Output the [x, y] coordinate of the center of the cell containing the given text.  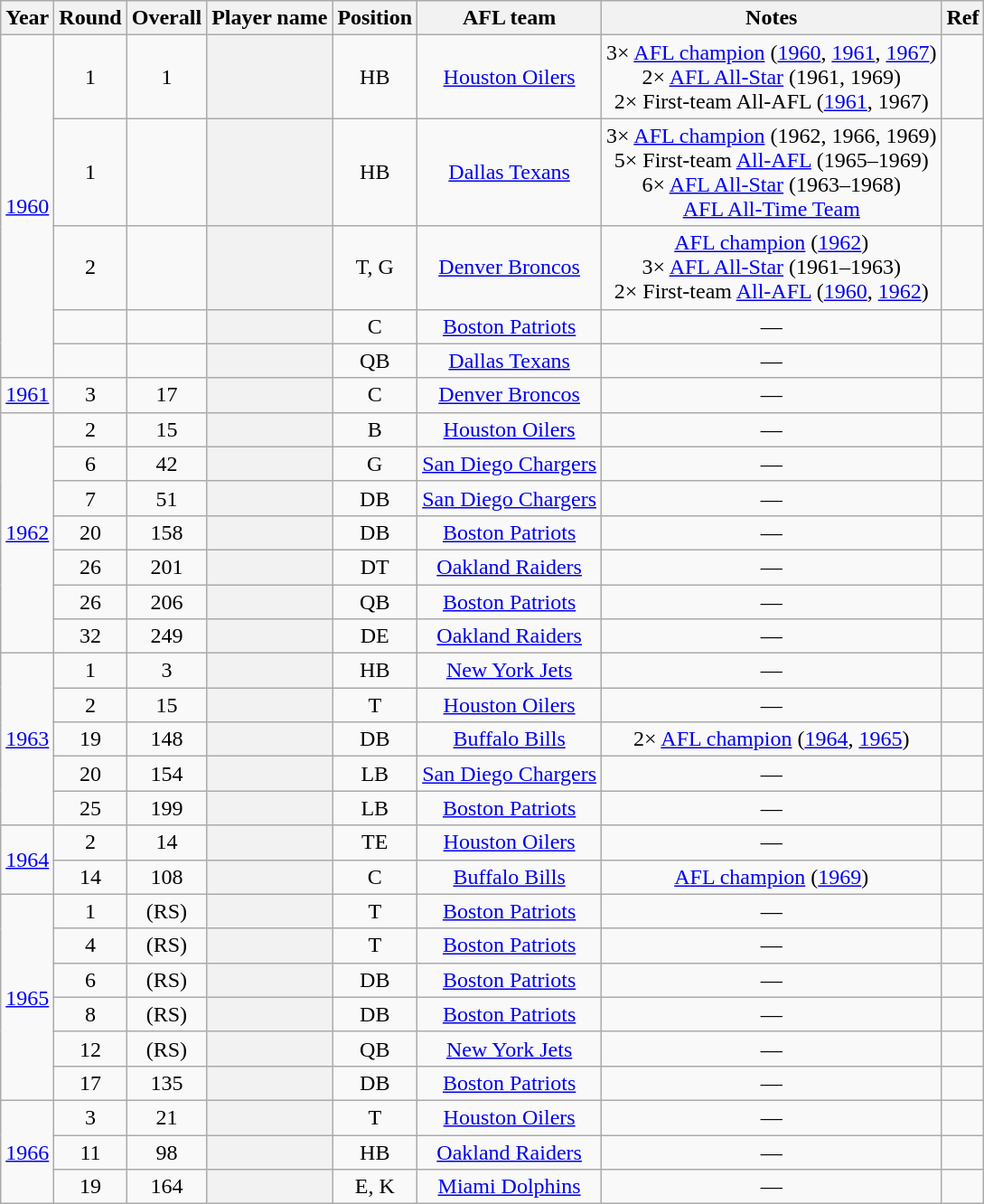
249 [166, 636]
Overall [166, 18]
2× AFL champion (1964, 1965) [772, 739]
AFL champion (1969) [772, 877]
25 [90, 808]
108 [166, 877]
1962 [27, 532]
Round [90, 18]
Year [27, 18]
DT [375, 567]
201 [166, 567]
1961 [27, 395]
3× AFL champion (1960, 1961, 1967)2× AFL All-Star (1961, 1969)2× First-team All-AFL (1961, 1967) [772, 77]
1964 [27, 860]
1963 [27, 739]
G [375, 464]
4 [90, 945]
154 [166, 774]
11 [90, 1152]
7 [90, 498]
135 [166, 1083]
AFL team [510, 18]
Player name [269, 18]
8 [90, 1014]
206 [166, 601]
148 [166, 739]
E, K [375, 1187]
AFL champion (1962)3× AFL All-Star (1961–1963)2× First-team All-AFL (1960, 1962) [772, 268]
1960 [27, 206]
T, G [375, 268]
DE [375, 636]
158 [166, 532]
32 [90, 636]
98 [166, 1152]
21 [166, 1117]
3× AFL champion (1962, 1966, 1969)5× First-team All-AFL (1965–1969)6× AFL All-Star (1963–1968)AFL All-Time Team [772, 172]
Ref [963, 18]
1966 [27, 1152]
12 [90, 1049]
Notes [772, 18]
TE [375, 842]
Position [375, 18]
199 [166, 808]
42 [166, 464]
1965 [27, 997]
164 [166, 1187]
Miami Dolphins [510, 1187]
51 [166, 498]
B [375, 429]
